Detect which cell encompasses the target text, then output its (X, Y) center coordinate. 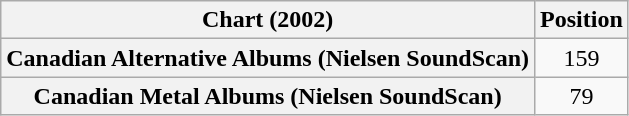
79 (582, 96)
Chart (2002) (268, 20)
159 (582, 58)
Canadian Alternative Albums (Nielsen SoundScan) (268, 58)
Canadian Metal Albums (Nielsen SoundScan) (268, 96)
Position (582, 20)
